Find where the given text appears and provide that cell's center as (x, y) coordinate. 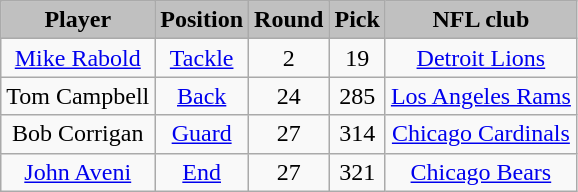
Back (202, 96)
Bob Corrigan (78, 134)
Los Angeles Rams (480, 96)
Player (78, 20)
Tackle (202, 58)
19 (357, 58)
314 (357, 134)
Position (202, 20)
End (202, 172)
John Aveni (78, 172)
Chicago Bears (480, 172)
Mike Rabold (78, 58)
Detroit Lions (480, 58)
24 (289, 96)
2 (289, 58)
Round (289, 20)
Chicago Cardinals (480, 134)
285 (357, 96)
321 (357, 172)
Guard (202, 134)
NFL club (480, 20)
Tom Campbell (78, 96)
Pick (357, 20)
